From the cell containing the given text, extract its center point as [x, y] coordinate. 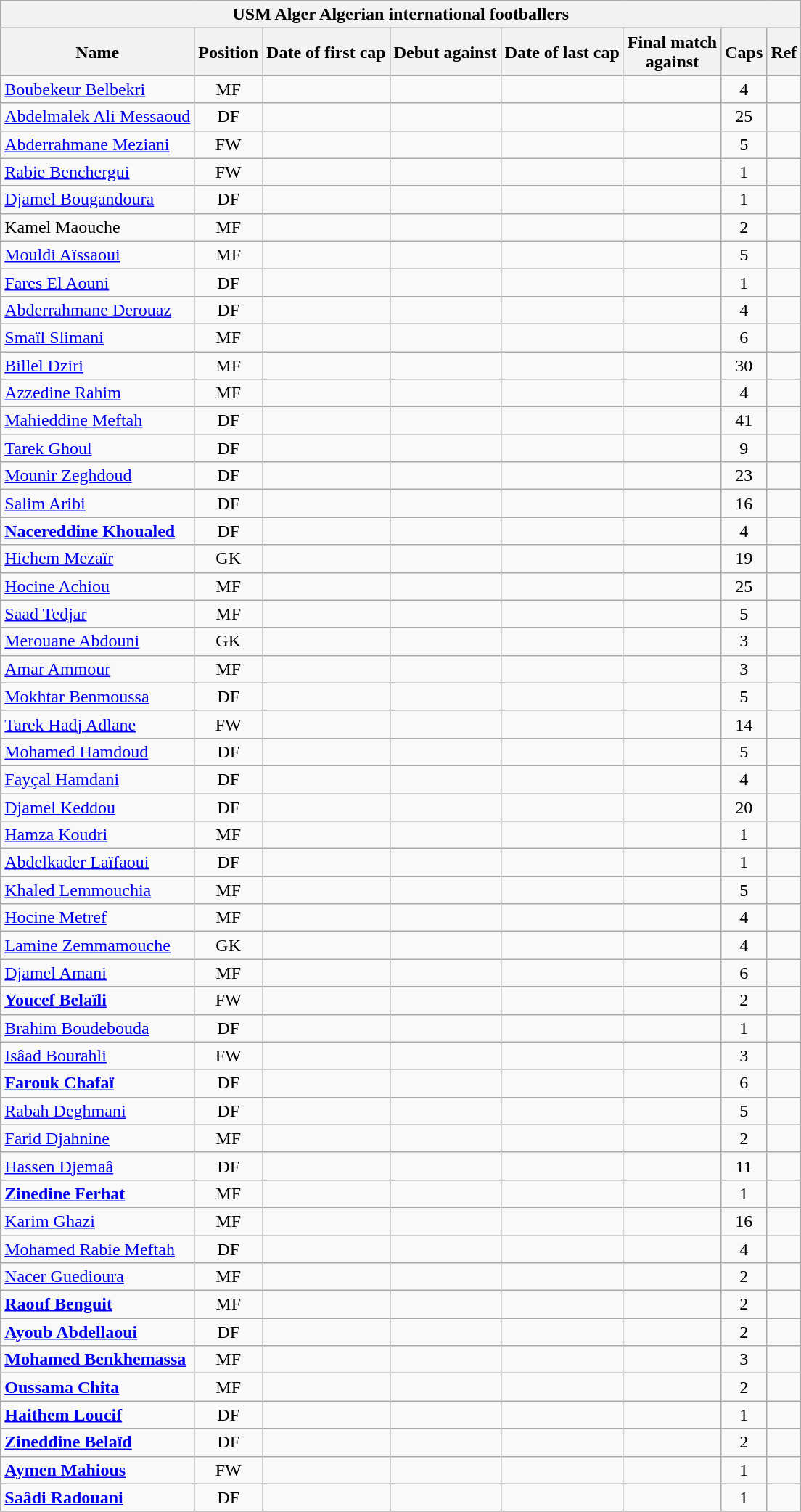
Djamel Amani [97, 973]
Final matchagainst [672, 52]
Mouldi Aïssaoui [97, 255]
9 [744, 448]
Raouf Benguit [97, 1304]
Fayçal Hamdani [97, 779]
Name [97, 52]
Position [229, 52]
Mahieddine Meftah [97, 421]
Saad Tedjar [97, 614]
Youcef Belaïli [97, 1001]
Hamza Koudri [97, 835]
Lamine Zemmamouche [97, 945]
19 [744, 559]
Tarek Ghoul [97, 448]
Hocine Metref [97, 918]
Abdelkader Laïfaoui [97, 863]
Abderrahmane Derouaz [97, 310]
14 [744, 724]
Abderrahmane Meziani [97, 144]
Mohamed Benkhemassa [97, 1360]
Billel Dziri [97, 365]
Djamel Bougandoura [97, 200]
Tarek Hadj Adlane [97, 724]
23 [744, 476]
Haithem Loucif [97, 1415]
Hichem Mezaïr [97, 559]
Mohamed Rabie Meftah [97, 1249]
Rabah Deghmani [97, 1111]
Boubekeur Belbekri [97, 89]
Azzedine Rahim [97, 393]
41 [744, 421]
Saâdi Radouani [97, 1497]
Farouk Chafaï [97, 1083]
Smaïl Slimani [97, 337]
Fares El Aouni [97, 282]
Brahim Boudebouda [97, 1028]
Debut against [445, 52]
Mohamed Hamdoud [97, 752]
Date of last cap [562, 52]
Abdelmalek Ali Messaoud [97, 117]
Nacer Guedioura [97, 1277]
Ref [784, 52]
USM Alger Algerian international footballers [400, 15]
Oussama Chita [97, 1387]
Salim Aribi [97, 504]
Date of first cap [326, 52]
Caps [744, 52]
Mounir Zeghdoud [97, 476]
Djamel Keddou [97, 808]
Isâad Bourahli [97, 1056]
Zineddine Belaïd [97, 1442]
Nacereddine Khoualed [97, 531]
Farid Djahnine [97, 1138]
Zinedine Ferhat [97, 1193]
11 [744, 1166]
20 [744, 808]
Kamel Maouche [97, 227]
Karim Ghazi [97, 1221]
Hocine Achiou [97, 586]
Ayoub Abdellaoui [97, 1332]
Mokhtar Benmoussa [97, 697]
30 [744, 365]
Khaled Lemmouchia [97, 890]
Rabie Benchergui [97, 172]
Amar Ammour [97, 669]
Aymen Mahious [97, 1470]
Merouane Abdouni [97, 641]
Hassen Djemaâ [97, 1166]
